Scan for the cell matching the given text and deliver its [X, Y] coordinate at center. 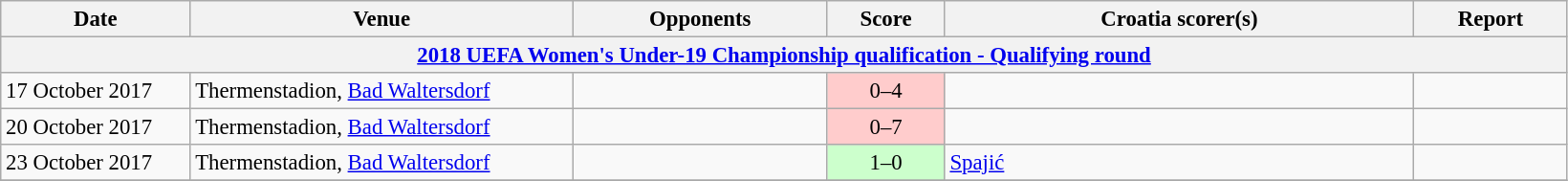
Spajić [1180, 163]
Report [1492, 19]
0–4 [885, 91]
23 October 2017 [96, 163]
Score [885, 19]
1–0 [885, 163]
0–7 [885, 127]
20 October 2017 [96, 127]
Venue [382, 19]
Opponents [700, 19]
Croatia scorer(s) [1180, 19]
17 October 2017 [96, 91]
2018 UEFA Women's Under-19 Championship qualification - Qualifying round [784, 56]
Date [96, 19]
